Scan for the cell matching the given text and deliver its [X, Y] coordinate at center. 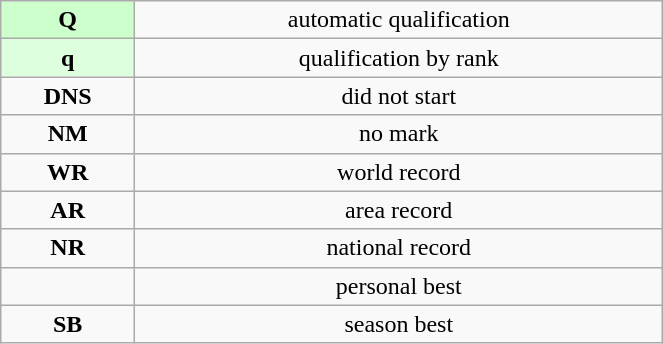
qualification by rank [399, 58]
personal best [399, 286]
national record [399, 248]
DNS [68, 96]
area record [399, 210]
no mark [399, 134]
season best [399, 324]
automatic qualification [399, 20]
Q [68, 20]
WR [68, 172]
world record [399, 172]
NR [68, 248]
did not start [399, 96]
q [68, 58]
NM [68, 134]
AR [68, 210]
SB [68, 324]
